For the text-containing cell, return its midpoint in [x, y] coordinate format. 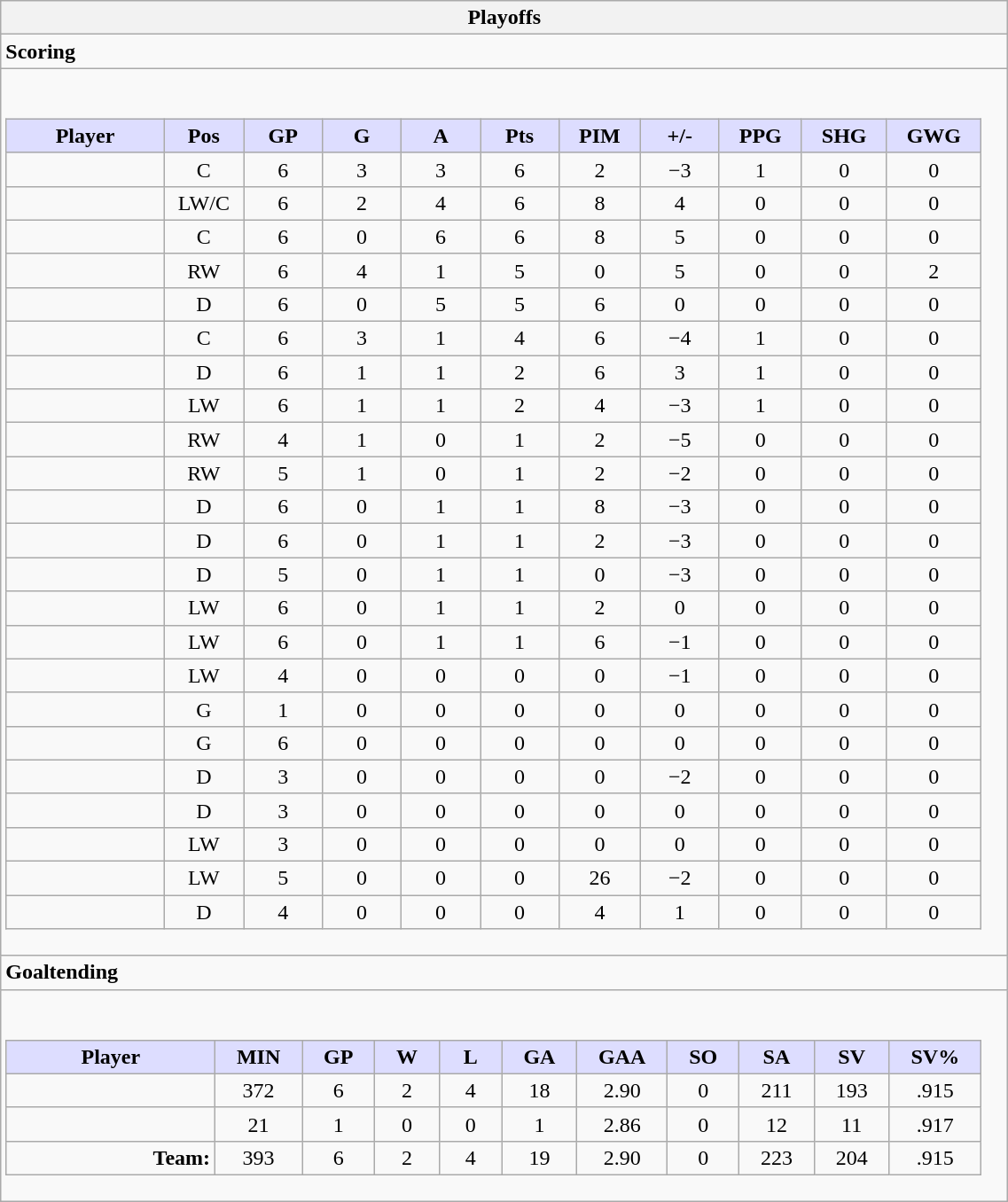
GAA [622, 1057]
193 [851, 1090]
PIM [600, 136]
SV% [935, 1057]
.917 [935, 1124]
LW/C [204, 203]
W [408, 1057]
MIN [259, 1057]
Scoring [504, 51]
SV [851, 1057]
Pts [520, 136]
18 [539, 1090]
204 [851, 1158]
26 [600, 878]
223 [777, 1158]
Player MIN GP W L GA GAA SO SA SV SV% 372 6 2 4 18 2.90 0 211 193 .915 21 1 0 0 1 2.86 0 12 11 .917 Team: 393 6 2 4 19 2.90 0 223 204 .915 [504, 1096]
−5 [679, 440]
SO [704, 1057]
SHG [844, 136]
393 [259, 1158]
GWG [934, 136]
Pos [204, 136]
GA [539, 1057]
L [470, 1057]
2.86 [622, 1124]
Playoffs [504, 18]
Goaltending [504, 972]
372 [259, 1090]
211 [777, 1090]
SA [777, 1057]
19 [539, 1158]
+/- [679, 136]
12 [777, 1124]
21 [259, 1124]
11 [851, 1124]
Team: [111, 1158]
PPG [761, 136]
−4 [679, 339]
A [441, 136]
